Return the (X, Y) coordinate for the center point of the cell that contains the specified text.  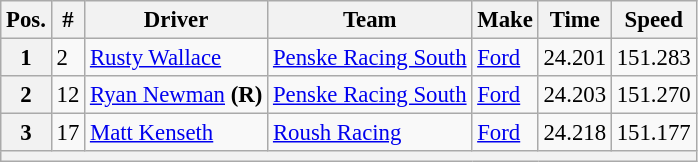
151.283 (654, 58)
24.203 (574, 95)
12 (68, 95)
151.270 (654, 95)
Matt Kenseth (176, 133)
Speed (654, 20)
3 (26, 133)
24.218 (574, 133)
# (68, 20)
Make (505, 20)
Time (574, 20)
Team (370, 20)
Rusty Wallace (176, 58)
151.177 (654, 133)
1 (26, 58)
Ryan Newman (R) (176, 95)
17 (68, 133)
24.201 (574, 58)
Driver (176, 20)
Pos. (26, 20)
Roush Racing (370, 133)
